Find where the given text appears and provide that cell's center as [x, y] coordinate. 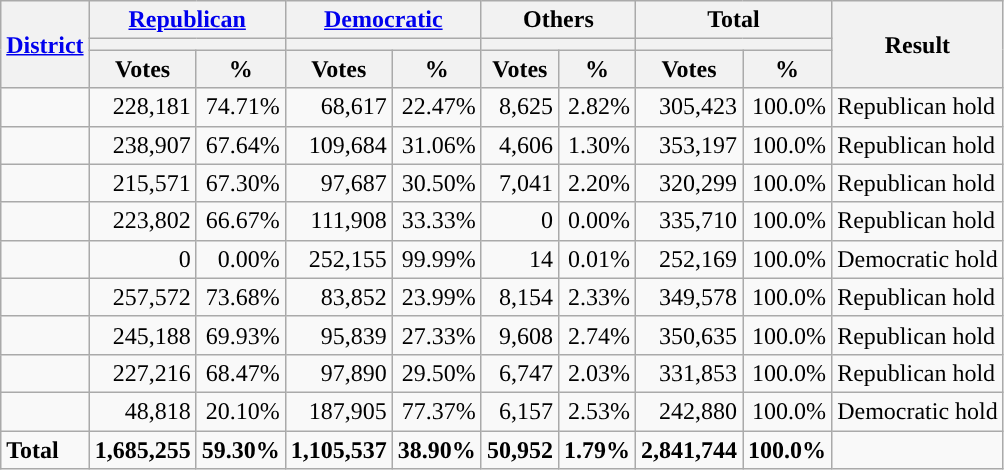
320,299 [688, 183]
66.67% [240, 221]
67.30% [240, 183]
59.30% [240, 449]
20.10% [240, 411]
1,105,537 [338, 449]
242,880 [688, 411]
8,154 [520, 297]
2,841,744 [688, 449]
187,905 [338, 411]
73.68% [240, 297]
69.93% [240, 335]
2.33% [596, 297]
31.06% [436, 145]
215,571 [142, 183]
74.71% [240, 107]
353,197 [688, 145]
Result [918, 44]
38.90% [436, 449]
2.82% [596, 107]
238,907 [142, 145]
305,423 [688, 107]
2.03% [596, 373]
252,155 [338, 259]
68.47% [240, 373]
2.20% [596, 183]
77.37% [436, 411]
335,710 [688, 221]
1,685,255 [142, 449]
33.33% [436, 221]
1.79% [596, 449]
95,839 [338, 335]
7,041 [520, 183]
2.53% [596, 411]
29.50% [436, 373]
1.30% [596, 145]
67.64% [240, 145]
252,169 [688, 259]
Others [558, 20]
2.74% [596, 335]
245,188 [142, 335]
349,578 [688, 297]
22.47% [436, 107]
District [45, 44]
50,952 [520, 449]
48,818 [142, 411]
350,635 [688, 335]
9,608 [520, 335]
97,890 [338, 373]
68,617 [338, 107]
4,606 [520, 145]
27.33% [436, 335]
228,181 [142, 107]
Republican [187, 20]
99.99% [436, 259]
6,157 [520, 411]
111,908 [338, 221]
223,802 [142, 221]
23.99% [436, 297]
30.50% [436, 183]
14 [520, 259]
Democratic [383, 20]
331,853 [688, 373]
109,684 [338, 145]
8,625 [520, 107]
257,572 [142, 297]
6,747 [520, 373]
83,852 [338, 297]
227,216 [142, 373]
0.01% [596, 259]
97,687 [338, 183]
